Output the [X, Y] coordinate of the center of the cell containing the given text.  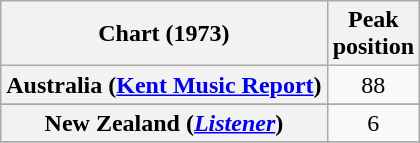
88 [373, 85]
Peakposition [373, 34]
Chart (1973) [164, 34]
New Zealand (Listener) [164, 123]
6 [373, 123]
Australia (Kent Music Report) [164, 85]
